Extract the (X, Y) coordinate from the center of the cell holding the provided text.  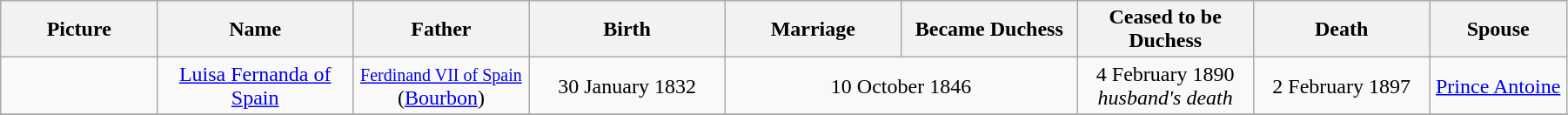
Death (1341, 30)
4 February 1890husband's death (1165, 85)
Became Duchess (989, 30)
Birth (627, 30)
10 October 1846 (901, 85)
Name (256, 30)
2 February 1897 (1341, 85)
Picture (79, 30)
Marriage (813, 30)
Spouse (1498, 30)
Ferdinand VII of Spain (Bourbon) (441, 85)
Luisa Fernanda of Spain (256, 85)
Father (441, 30)
Prince Antoine (1498, 85)
Ceased to be Duchess (1165, 30)
30 January 1832 (627, 85)
